Capture the cell that displays the provided text and extract its [x, y] central coordinate. 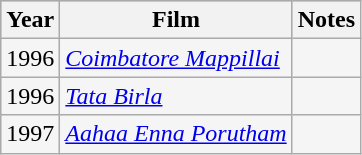
Year [30, 20]
Coimbatore Mappillai [176, 58]
Notes [326, 20]
Tata Birla [176, 96]
Film [176, 20]
Aahaa Enna Porutham [176, 134]
1997 [30, 134]
